Return the (x, y) coordinate for the center point of the cell that contains the specified text.  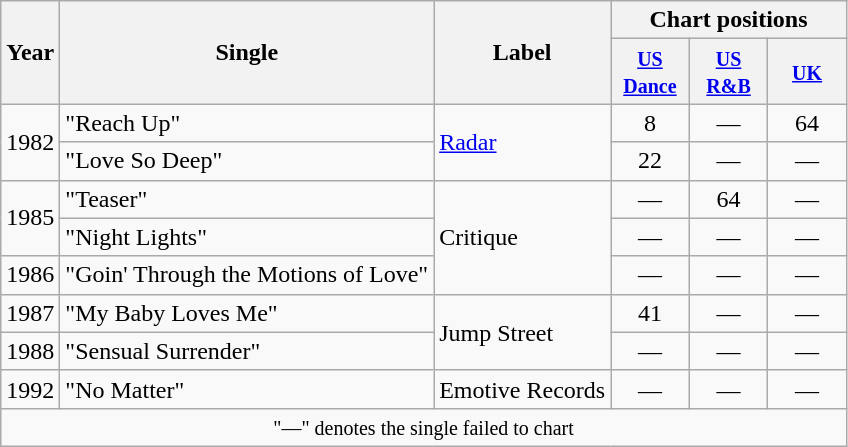
Year (30, 52)
1982 (30, 142)
"Teaser" (247, 199)
"Love So Deep" (247, 161)
"Reach Up" (247, 123)
1986 (30, 275)
22 (650, 161)
1985 (30, 218)
"Sensual Surrender" (247, 351)
"—" denotes the single failed to chart (424, 427)
Single (247, 52)
US Dance (650, 72)
"No Matter" (247, 389)
1988 (30, 351)
"Goin' Through the Motions of Love" (247, 275)
Jump Street (522, 332)
Label (522, 52)
— (650, 275)
41 (650, 313)
1987 (30, 313)
Chart positions (729, 20)
8 (650, 123)
Emotive Records (522, 389)
US R&B (728, 72)
Critique (522, 237)
"Night Lights" (247, 237)
1992 (30, 389)
UK (808, 72)
"My Baby Loves Me" (247, 313)
Radar (522, 142)
